From the cell containing the given text, extract its center point as (X, Y) coordinate. 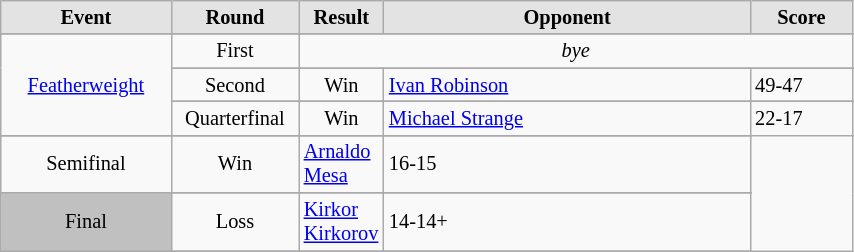
Score (801, 17)
Kirkor Kirkorov (342, 222)
Final (86, 222)
Result (342, 17)
Loss (235, 222)
49-47 (801, 85)
Quarterfinal (235, 118)
Round (235, 17)
Arnaldo Mesa (342, 164)
First (235, 51)
16-15 (567, 164)
Opponent (567, 17)
bye (576, 51)
Semifinal (86, 164)
22-17 (801, 118)
14-14+ (567, 222)
Michael Strange (567, 118)
Event (86, 17)
Ivan Robinson (567, 85)
Second (235, 85)
Featherweight (86, 84)
